Provide the [X, Y] coordinate of the cell's center where the given text is located.  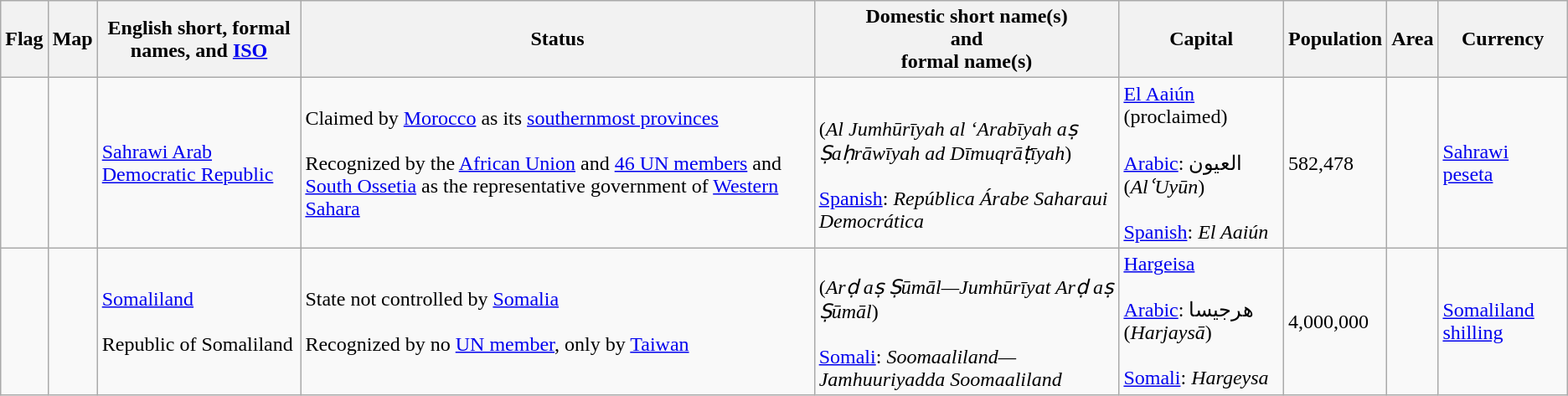
Somaliland shilling [1503, 321]
English short, formal names, and ISO [199, 39]
Domestic short name(s)andformal name(s) [967, 39]
Area [1412, 39]
Capital [1201, 39]
Map [72, 39]
Sahrawi Arab Democratic Republic [199, 162]
Status [558, 39]
HargeisaArabic: هرجيسا (Harjaysā)Somali: Hargeysa [1201, 321]
Flag [24, 39]
582,478 [1335, 162]
(Arḍ aṣ Ṣūmāl—Jumhūrīyat Arḍ aṣ Ṣūmāl)Somali: Soomaaliland—Jamhuuriyadda Soomaaliland [967, 321]
State not controlled by SomaliaRecognized by no UN member, only by Taiwan [558, 321]
Sahrawi peseta [1503, 162]
(Al Jumhūrīyah al ‘Arabīyah aṣ Ṣaḥrāwīyah ad Dīmuqrāṭīyah)Spanish: República Árabe Saharaui Democrática [967, 162]
4,000,000 [1335, 321]
SomalilandRepublic of Somaliland [199, 321]
Population [1335, 39]
Currency [1503, 39]
El Aaiún (proclaimed)Arabic: العيون (AlʿUyūn)Spanish: El Aaiún [1201, 162]
